Return the (X, Y) coordinate for the center point of the cell that contains the specified text.  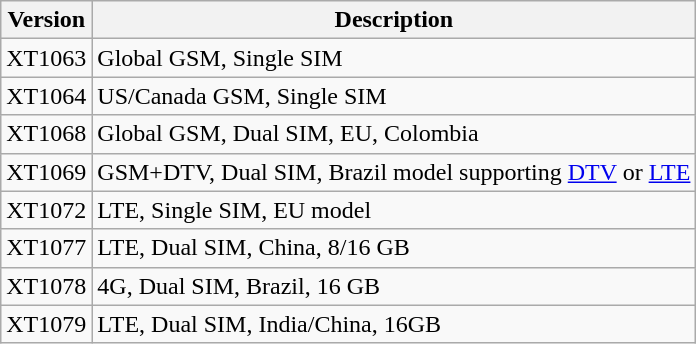
XT1068 (46, 134)
XT1072 (46, 210)
Description (394, 20)
XT1063 (46, 58)
US/Canada GSM, Single SIM (394, 96)
XT1069 (46, 172)
XT1079 (46, 324)
4G, Dual SIM, Brazil, 16 GB (394, 286)
XT1077 (46, 248)
LTE, Single SIM, EU model (394, 210)
XT1064 (46, 96)
Global GSM, Dual SIM, EU, Colombia (394, 134)
LTE, Dual SIM, China, 8/16 GB (394, 248)
Global GSM, Single SIM (394, 58)
XT1078 (46, 286)
Version (46, 20)
LTE, Dual SIM, India/China, 16GB (394, 324)
GSM+DTV, Dual SIM, Brazil model supporting DTV or LTE (394, 172)
